Find where the given text appears and provide that cell's center as [X, Y] coordinate. 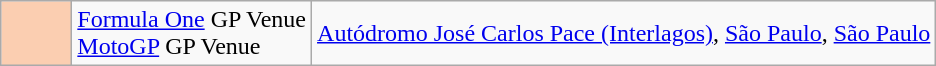
Formula One GP VenueMotoGP GP Venue [192, 34]
Autódromo José Carlos Pace (Interlagos), São Paulo, São Paulo [624, 34]
